Output the (X, Y) coordinate of the center of the cell containing the given text.  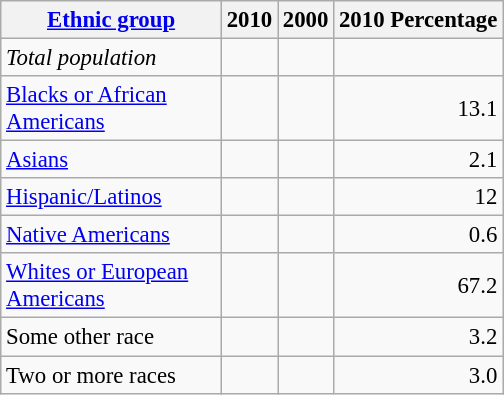
2.1 (418, 160)
3.0 (418, 375)
Asians (112, 160)
2000 (306, 20)
13.1 (418, 108)
12 (418, 197)
Whites or European Americans (112, 286)
Two or more races (112, 375)
3.2 (418, 337)
Native Americans (112, 235)
Hispanic/Latinos (112, 197)
Some other race (112, 337)
Total population (112, 58)
67.2 (418, 286)
Blacks or African Americans (112, 108)
2010 (249, 20)
Ethnic group (112, 20)
0.6 (418, 235)
2010 Percentage (418, 20)
